Provide the [x, y] coordinate of the cell's center where the given text is located.  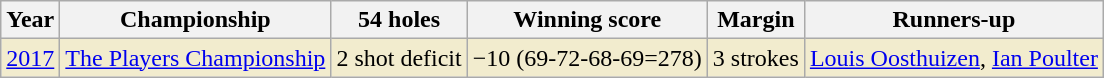
−10 (69-72-68-69=278) [587, 58]
3 strokes [756, 58]
Margin [756, 20]
2 shot deficit [399, 58]
2017 [30, 58]
Louis Oosthuizen, Ian Poulter [954, 58]
The Players Championship [196, 58]
Runners-up [954, 20]
54 holes [399, 20]
Winning score [587, 20]
Championship [196, 20]
Year [30, 20]
